Detect which cell encompasses the target text, then output its [x, y] center coordinate. 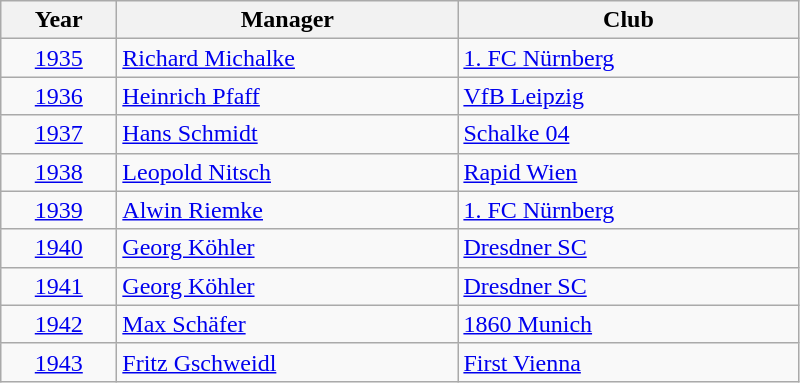
VfB Leipzig [628, 96]
1943 [59, 362]
Leopold Nitsch [288, 172]
First Vienna [628, 362]
1860 Munich [628, 324]
1935 [59, 58]
1937 [59, 134]
Year [59, 20]
Hans Schmidt [288, 134]
Club [628, 20]
1938 [59, 172]
Alwin Riemke [288, 210]
Max Schäfer [288, 324]
Heinrich Pfaff [288, 96]
1939 [59, 210]
Schalke 04 [628, 134]
1941 [59, 286]
1942 [59, 324]
1940 [59, 248]
Fritz Gschweidl [288, 362]
Richard Michalke [288, 58]
Rapid Wien [628, 172]
Manager [288, 20]
1936 [59, 96]
